Detect which cell encompasses the target text, then output its [X, Y] center coordinate. 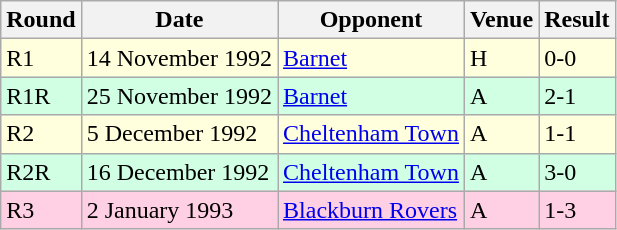
1-3 [577, 210]
Date [179, 20]
Opponent [372, 20]
14 November 1992 [179, 58]
R1R [41, 96]
R2R [41, 172]
16 December 1992 [179, 172]
1-1 [577, 134]
0-0 [577, 58]
Result [577, 20]
H [501, 58]
3-0 [577, 172]
Venue [501, 20]
25 November 1992 [179, 96]
Blackburn Rovers [372, 210]
R3 [41, 210]
Round [41, 20]
5 December 1992 [179, 134]
R2 [41, 134]
2 January 1993 [179, 210]
R1 [41, 58]
2-1 [577, 96]
